Search for the cell housing the specified text and yield its [x, y] center coordinate. 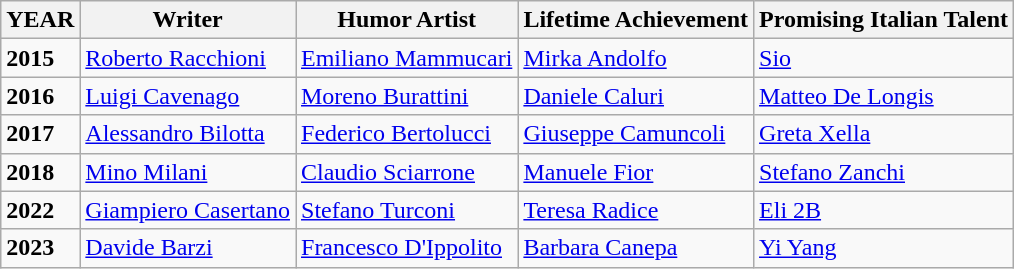
Davide Barzi [188, 248]
Francesco D'Ippolito [407, 248]
Roberto Racchioni [188, 58]
Luigi Cavenago [188, 96]
Stefano Turconi [407, 210]
Manuele Fior [636, 172]
Eli 2B [884, 210]
Humor Artist [407, 20]
Giuseppe Camuncoli [636, 134]
Yi Yang [884, 248]
Matteo De Longis [884, 96]
Giampiero Casertano [188, 210]
2016 [40, 96]
Federico Bertolucci [407, 134]
Stefano Zanchi [884, 172]
Barbara Canepa [636, 248]
2022 [40, 210]
Sio [884, 58]
Moreno Burattini [407, 96]
2015 [40, 58]
Promising Italian Talent [884, 20]
Teresa Radice [636, 210]
Lifetime Achievement [636, 20]
Writer [188, 20]
2018 [40, 172]
2017 [40, 134]
YEAR [40, 20]
Daniele Caluri [636, 96]
2023 [40, 248]
Alessandro Bilotta [188, 134]
Emiliano Mammucari [407, 58]
Claudio Sciarrone [407, 172]
Mirka Andolfo [636, 58]
Greta Xella [884, 134]
Mino Milani [188, 172]
